Scan for the cell matching the given text and deliver its [X, Y] coordinate at center. 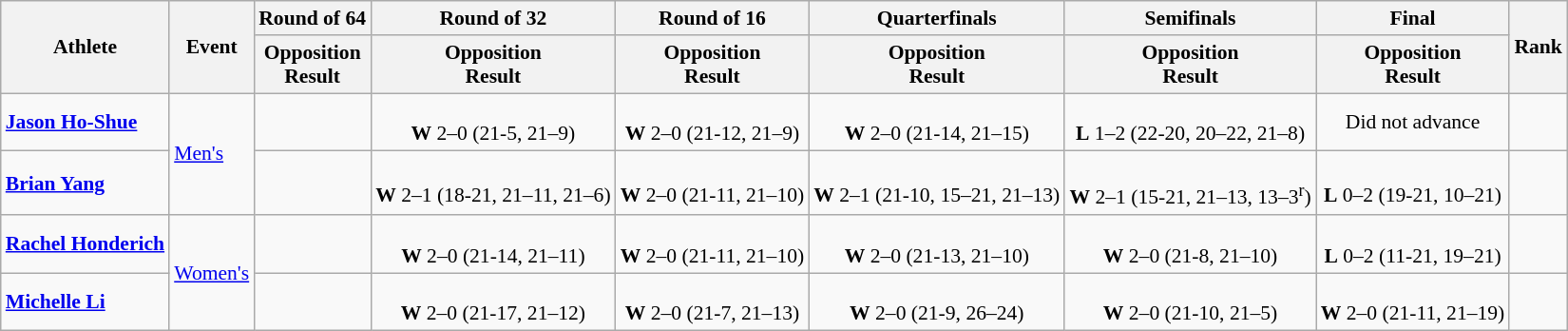
W 2–1 (15-21, 21–13, 13–3r) [1190, 183]
W 2–0 (21-14, 21–11) [493, 243]
W 2–0 (21-12, 21–9) [713, 122]
Rank [1538, 48]
Round of 64 [312, 18]
Men's [211, 154]
W 2–0 (21-10, 21–5) [1190, 302]
W 2–1 (18-21, 21–11, 21–6) [493, 183]
Final [1413, 18]
W 2–0 (21-13, 21–10) [937, 243]
L 0–2 (11-21, 19–21) [1413, 243]
Round of 32 [493, 18]
Event [211, 48]
W 2–0 (21-17, 21–12) [493, 302]
W 2–0 (21-7, 21–13) [713, 302]
Michelle Li [86, 302]
Did not advance [1413, 122]
W 2–0 (21-11, 21–19) [1413, 302]
Round of 16 [713, 18]
L 1–2 (22-20, 20–22, 21–8) [1190, 122]
Jason Ho-Shue [86, 122]
L 0–2 (19-21, 10–21) [1413, 183]
W 2–0 (21-5, 21–9) [493, 122]
Athlete [86, 48]
Women's [211, 273]
Rachel Honderich [86, 243]
W 2–0 (21-8, 21–10) [1190, 243]
W 2–1 (21-10, 15–21, 21–13) [937, 183]
Quarterfinals [937, 18]
W 2–0 (21-14, 21–15) [937, 122]
Semifinals [1190, 18]
Brian Yang [86, 183]
W 2–0 (21-9, 26–24) [937, 302]
